Return the (X, Y) coordinate for the center point of the cell that contains the specified text.  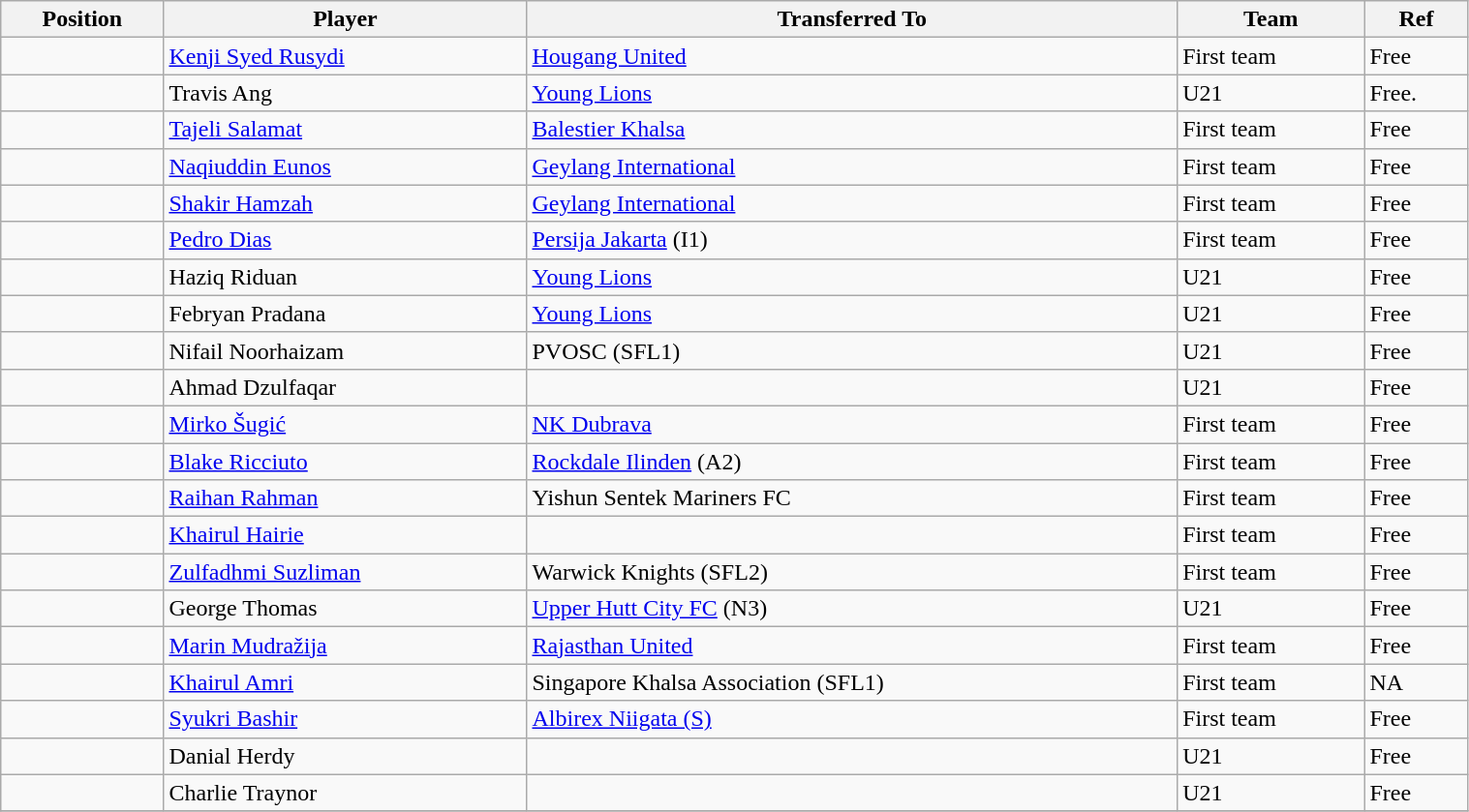
Rockdale Ilinden (A2) (852, 462)
PVOSC (SFL1) (852, 350)
Transferred To (852, 19)
Nifail Noorhaizam (345, 350)
Haziq Riduan (345, 277)
Charlie Traynor (345, 793)
Player (345, 19)
Ref (1416, 19)
George Thomas (345, 609)
Warwick Knights (SFL2) (852, 572)
Khairul Amri (345, 682)
Travis Ang (345, 93)
Upper Hutt City FC (N3) (852, 609)
NK Dubrava (852, 424)
Free. (1416, 93)
Rajasthan United (852, 646)
Zulfadhmi Suzliman (345, 572)
Albirex Niigata (S) (852, 719)
Raihan Rahman (345, 498)
Shakir Hamzah (345, 203)
Persija Jakarta (I1) (852, 240)
NA (1416, 682)
Blake Ricciuto (345, 462)
Team (1270, 19)
Febryan Pradana (345, 314)
Ahmad Dzulfaqar (345, 387)
Position (82, 19)
Yishun Sentek Mariners FC (852, 498)
Tajeli Salamat (345, 130)
Mirko Šugić (345, 424)
Balestier Khalsa (852, 130)
Hougang United (852, 56)
Marin Mudražija (345, 646)
Syukri Bashir (345, 719)
Kenji Syed Rusydi (345, 56)
Naqiuddin Eunos (345, 166)
Danial Herdy (345, 756)
Pedro Dias (345, 240)
Khairul Hairie (345, 535)
Singapore Khalsa Association (SFL1) (852, 682)
